Determine the (x, y) coordinate at the center of the cell enclosing the given text.  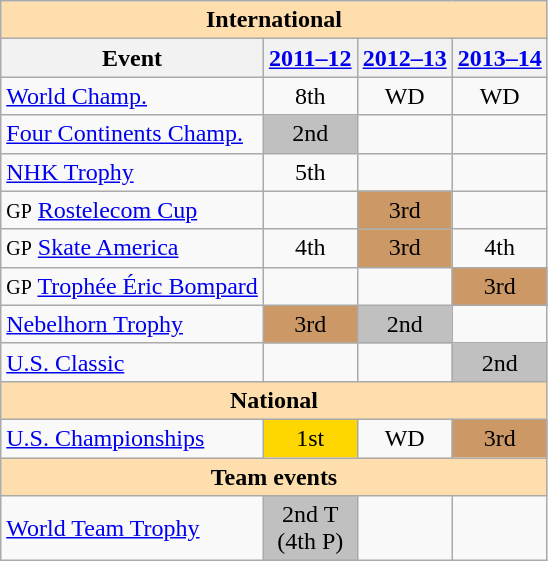
International (274, 20)
World Champ. (132, 96)
2011–12 (310, 58)
Nebelhorn Trophy (132, 324)
1st (310, 438)
2012–13 (404, 58)
2013–14 (500, 58)
National (274, 400)
Event (132, 58)
World Team Trophy (132, 528)
5th (310, 172)
Four Continents Champ. (132, 134)
2nd T (4th P) (310, 528)
GP Trophée Éric Bompard (132, 286)
U.S. Classic (132, 362)
GP Rostelecom Cup (132, 210)
Team events (274, 477)
GP Skate America (132, 248)
8th (310, 96)
U.S. Championships (132, 438)
NHK Trophy (132, 172)
